Determine the (X, Y) coordinate at the center of the cell enclosing the given text.  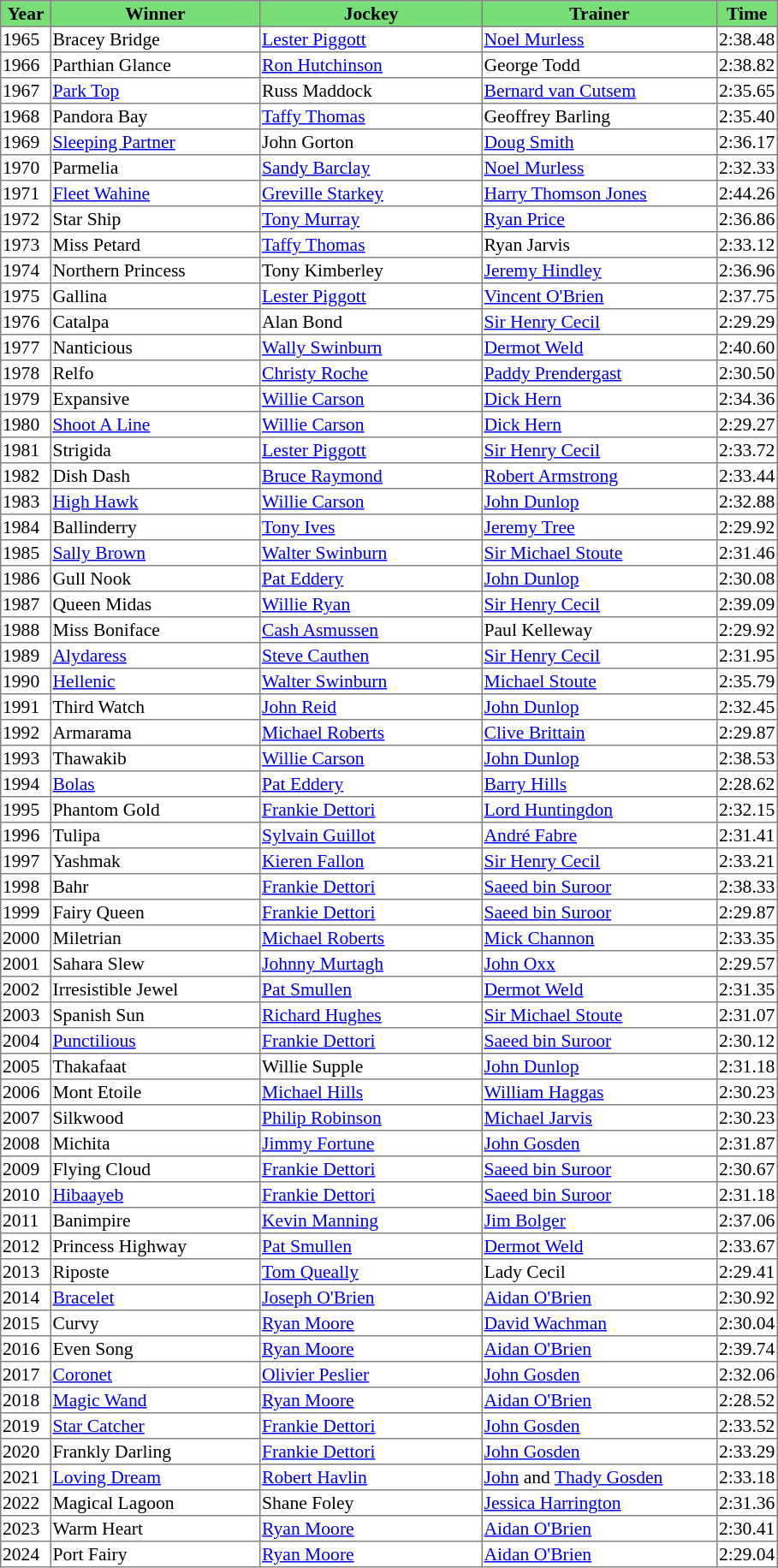
Ryan Price (599, 219)
Park Top (155, 91)
Tulipa (155, 835)
1976 (26, 322)
Bahr (155, 887)
Tony Ives (371, 527)
2:29.41 (747, 1272)
Yashmak (155, 861)
Doug Smith (599, 142)
1974 (26, 270)
Russ Maddock (371, 91)
Cash Asmussen (371, 630)
Miss Boniface (155, 630)
2:33.21 (747, 861)
Curvy (155, 1323)
2:31.95 (747, 656)
2:36.17 (747, 142)
2:33.67 (747, 1246)
William Haggas (599, 1092)
Fairy Queen (155, 912)
Ron Hutchinson (371, 65)
Willie Ryan (371, 604)
Parthian Glance (155, 65)
Olivier Peslier (371, 1375)
Spanish Sun (155, 1015)
2:29.29 (747, 322)
2:31.87 (747, 1143)
Jeremy Hindley (599, 270)
Johnny Murtagh (371, 964)
2:33.12 (747, 245)
Silkwood (155, 1118)
Gull Nook (155, 579)
1995 (26, 810)
2:29.57 (747, 964)
2:28.52 (747, 1400)
2000 (26, 938)
Joseph O'Brien (371, 1298)
Sandy Barclay (371, 168)
2002 (26, 989)
John Reid (371, 707)
2001 (26, 964)
Princess Highway (155, 1246)
Shane Foley (371, 1503)
2:35.65 (747, 91)
1991 (26, 707)
2012 (26, 1246)
Winner (155, 14)
1968 (26, 116)
High Hawk (155, 502)
Coronet (155, 1375)
2022 (26, 1503)
2:32.45 (747, 707)
Ryan Jarvis (599, 245)
2:30.92 (747, 1298)
Catalpa (155, 322)
Sally Brown (155, 553)
Phantom Gold (155, 810)
Nanticious (155, 347)
2:36.96 (747, 270)
1985 (26, 553)
Shoot A Line (155, 425)
2:33.35 (747, 938)
Hellenic (155, 681)
Fleet Wahine (155, 193)
Philip Robinson (371, 1118)
Alydaress (155, 656)
2:31.07 (747, 1015)
2:33.18 (747, 1477)
2:39.09 (747, 604)
2:34.36 (747, 399)
2:30.41 (747, 1529)
Jimmy Fortune (371, 1143)
2020 (26, 1452)
Time (747, 14)
John Oxx (599, 964)
Expansive (155, 399)
2003 (26, 1015)
2:28.62 (747, 784)
Parmelia (155, 168)
Dish Dash (155, 476)
2:39.74 (747, 1349)
1979 (26, 399)
1966 (26, 65)
2:44.26 (747, 193)
1999 (26, 912)
Star Catcher (155, 1426)
2010 (26, 1195)
Warm Heart (155, 1529)
Alan Bond (371, 322)
Strigida (155, 450)
Harry Thomson Jones (599, 193)
Lady Cecil (599, 1272)
Bracey Bridge (155, 39)
1967 (26, 91)
Miletrian (155, 938)
2:36.86 (747, 219)
Jim Bolger (599, 1221)
2:38.48 (747, 39)
1980 (26, 425)
1984 (26, 527)
1989 (26, 656)
Clive Brittain (599, 733)
Christy Roche (371, 373)
2:30.67 (747, 1169)
Miss Petard (155, 245)
1998 (26, 887)
2:33.52 (747, 1426)
Barry Hills (599, 784)
2:30.08 (747, 579)
Trainer (599, 14)
2024 (26, 1554)
1965 (26, 39)
2:32.88 (747, 502)
Star Ship (155, 219)
Greville Starkey (371, 193)
2:30.04 (747, 1323)
Magic Wand (155, 1400)
Flying Cloud (155, 1169)
2:29.04 (747, 1554)
2:30.12 (747, 1041)
2:35.40 (747, 116)
1993 (26, 758)
1986 (26, 579)
1987 (26, 604)
Tony Kimberley (371, 270)
1972 (26, 219)
2:33.72 (747, 450)
Jockey (371, 14)
Tom Queally (371, 1272)
1977 (26, 347)
Frankly Darling (155, 1452)
2011 (26, 1221)
Hibaayeb (155, 1195)
Punctilious (155, 1041)
1978 (26, 373)
1982 (26, 476)
Kevin Manning (371, 1221)
Sylvain Guillot (371, 835)
1973 (26, 245)
2:31.41 (747, 835)
Richard Hughes (371, 1015)
Year (26, 14)
Relfo (155, 373)
2018 (26, 1400)
1994 (26, 784)
Willie Supple (371, 1066)
1990 (26, 681)
1975 (26, 296)
Thakafaat (155, 1066)
1988 (26, 630)
2:37.75 (747, 296)
Loving Dream (155, 1477)
Jessica Harrington (599, 1503)
Gallina (155, 296)
Pandora Bay (155, 116)
2:38.53 (747, 758)
Bernard van Cutsem (599, 91)
Queen Midas (155, 604)
Tony Murray (371, 219)
Kieren Fallon (371, 861)
2:35.79 (747, 681)
1981 (26, 450)
2:38.82 (747, 65)
2015 (26, 1323)
André Fabre (599, 835)
Geoffrey Barling (599, 116)
Mick Channon (599, 938)
Ballinderry (155, 527)
John Gorton (371, 142)
2:37.06 (747, 1221)
2:33.29 (747, 1452)
2004 (26, 1041)
Michael Jarvis (599, 1118)
Vincent O'Brien (599, 296)
Bracelet (155, 1298)
Bolas (155, 784)
Irresistible Jewel (155, 989)
Steve Cauthen (371, 656)
2:32.06 (747, 1375)
2017 (26, 1375)
Michael Hills (371, 1092)
Michael Stoute (599, 681)
2021 (26, 1477)
George Todd (599, 65)
1997 (26, 861)
Third Watch (155, 707)
1970 (26, 168)
John and Thady Gosden (599, 1477)
Northern Princess (155, 270)
Robert Armstrong (599, 476)
Sleeping Partner (155, 142)
2:31.46 (747, 553)
2009 (26, 1169)
2016 (26, 1349)
2013 (26, 1272)
Bruce Raymond (371, 476)
David Wachman (599, 1323)
2:29.27 (747, 425)
Banimpire (155, 1221)
2:31.36 (747, 1503)
2:33.44 (747, 476)
Michita (155, 1143)
Mont Etoile (155, 1092)
2:30.50 (747, 373)
Lord Huntingdon (599, 810)
Port Fairy (155, 1554)
2023 (26, 1529)
2:40.60 (747, 347)
2019 (26, 1426)
Robert Havlin (371, 1477)
Riposte (155, 1272)
2:32.15 (747, 810)
2005 (26, 1066)
2:31.35 (747, 989)
Even Song (155, 1349)
2008 (26, 1143)
2006 (26, 1092)
Thawakib (155, 758)
Jeremy Tree (599, 527)
Wally Swinburn (371, 347)
Armarama (155, 733)
1983 (26, 502)
2007 (26, 1118)
Magical Lagoon (155, 1503)
1992 (26, 733)
Paddy Prendergast (599, 373)
Paul Kelleway (599, 630)
Sahara Slew (155, 964)
1969 (26, 142)
2014 (26, 1298)
1996 (26, 835)
2:32.33 (747, 168)
1971 (26, 193)
2:38.33 (747, 887)
